Extract the [x, y] coordinate from the center of the cell holding the provided text.  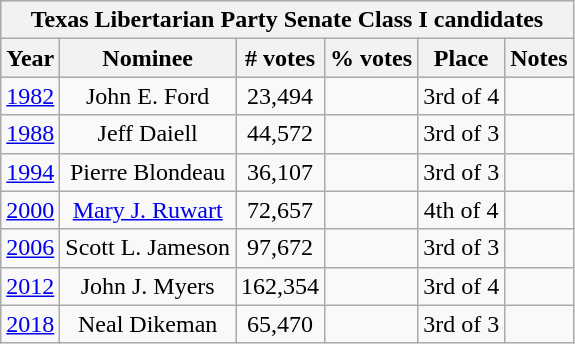
36,107 [280, 172]
2012 [30, 286]
Mary J. Ruwart [148, 210]
2000 [30, 210]
Texas Libertarian Party Senate Class I candidates [287, 20]
4th of 4 [462, 210]
Jeff Daiell [148, 134]
Scott L. Jameson [148, 248]
2006 [30, 248]
72,657 [280, 210]
97,672 [280, 248]
% votes [372, 58]
Neal Dikeman [148, 324]
Pierre Blondeau [148, 172]
Nominee [148, 58]
2018 [30, 324]
1982 [30, 96]
162,354 [280, 286]
65,470 [280, 324]
1994 [30, 172]
John J. Myers [148, 286]
23,494 [280, 96]
44,572 [280, 134]
1988 [30, 134]
# votes [280, 58]
Year [30, 58]
Place [462, 58]
Notes [539, 58]
John E. Ford [148, 96]
